Return the (X, Y) coordinate for the center point of the cell that contains the specified text.  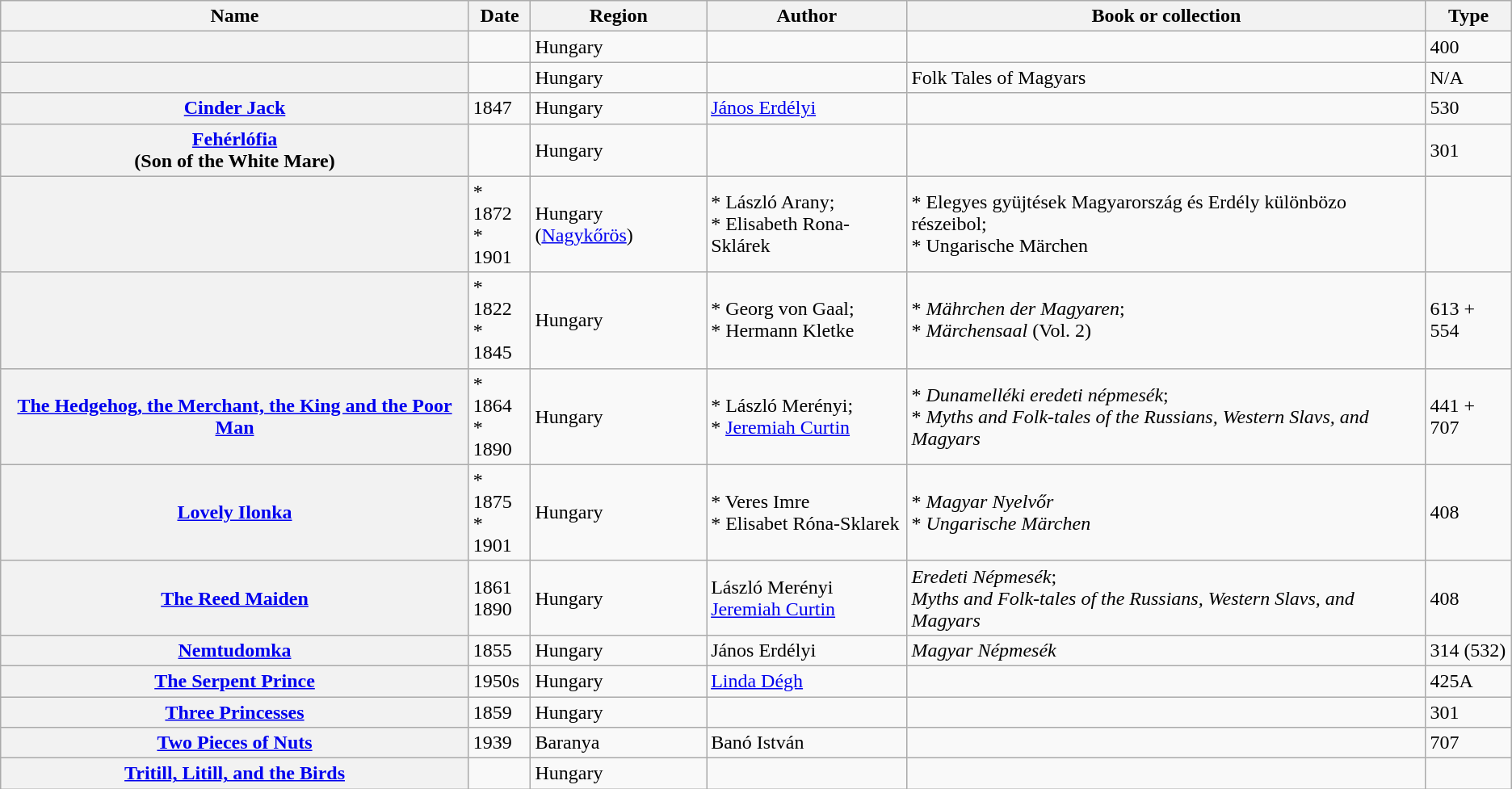
707 (1468, 743)
* 1875 * 1901 (499, 512)
Region (619, 16)
The Reed Maiden (235, 598)
Author (807, 16)
László MerényiJeremiah Curtin (807, 598)
* 1822 * 1845 (499, 320)
441 + 707 (1468, 417)
* László Merényi; * Jeremiah Curtin (807, 417)
Book or collection (1166, 16)
* 1864 * 1890 (499, 417)
Fehérlófia (Son of the White Mare) (235, 150)
Nemtudomka (235, 650)
The Hedgehog, the Merchant, the King and the Poor Man (235, 417)
N/A (1468, 78)
* 1872 * 1901 (499, 225)
* László Arany; * Elisabeth Rona-Sklárek (807, 225)
1861 1890 (499, 598)
Lovely Ilonka (235, 512)
Magyar Népmesék (1166, 650)
1950s (499, 681)
1847 (499, 108)
Name (235, 16)
314 (532) (1468, 650)
* Veres Imre * Elisabet Róna-Sklarek (807, 512)
530 (1468, 108)
Tritill, Litill, and the Birds (235, 774)
Hungary (Nagykőrös) (619, 225)
Two Pieces of Nuts (235, 743)
Type (1468, 16)
The Serpent Prince (235, 681)
Linda Dégh (807, 681)
Date (499, 16)
* Dunamelléki eredeti népmesék; * Myths and Folk-tales of the Russians, Western Slavs, and Magyars (1166, 417)
Folk Tales of Magyars (1166, 78)
* Magyar Nyelvőr * Ungarische Märchen (1166, 512)
1859 (499, 711)
* Georg von Gaal; * Hermann Kletke (807, 320)
* Mährchen der Magyaren; * Märchensaal (Vol. 2) (1166, 320)
1855 (499, 650)
* Elegyes gyüjtések Magyarország és Erdély különbözo részeibol; * Ungarische Märchen (1166, 225)
Three Princesses (235, 711)
Cinder Jack (235, 108)
425A (1468, 681)
400 (1468, 47)
613 + 554 (1468, 320)
Eredeti Népmesék;Myths and Folk-tales of the Russians, Western Slavs, and Magyars (1166, 598)
Baranya (619, 743)
Banó István (807, 743)
1939 (499, 743)
